Determine the [x, y] coordinate at the center of the cell enclosing the given text.  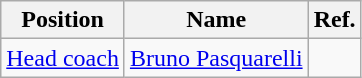
Head coach [63, 58]
Position [63, 20]
Ref. [334, 20]
Name [216, 20]
Bruno Pasquarelli [216, 58]
